Extract the (x, y) coordinate from the center of the cell holding the provided text.  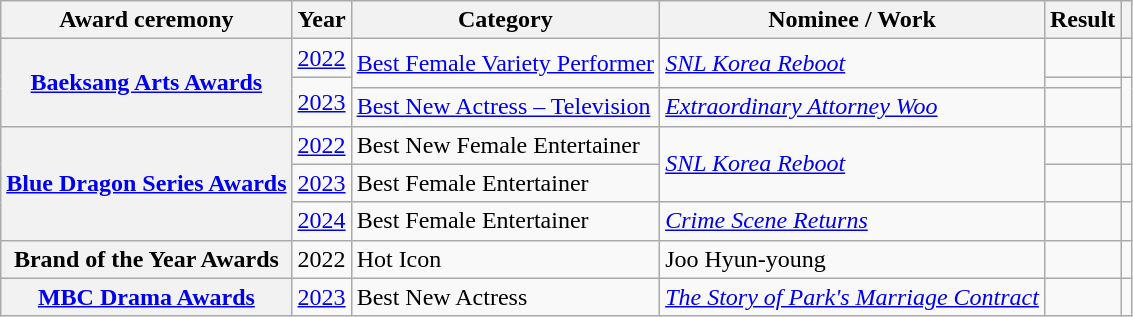
Result (1082, 20)
2024 (322, 221)
Award ceremony (146, 20)
The Story of Park's Marriage Contract (852, 297)
Brand of the Year Awards (146, 259)
Year (322, 20)
Best New Actress – Television (506, 107)
Joo Hyun-young (852, 259)
Hot Icon (506, 259)
Extraordinary Attorney Woo (852, 107)
Crime Scene Returns (852, 221)
Nominee / Work (852, 20)
Best Female Variety Performer (506, 64)
Best New Actress (506, 297)
Baeksang Arts Awards (146, 82)
MBC Drama Awards (146, 297)
Category (506, 20)
Blue Dragon Series Awards (146, 183)
Best New Female Entertainer (506, 145)
